Extract the [X, Y] coordinate from the center of the cell holding the provided text.  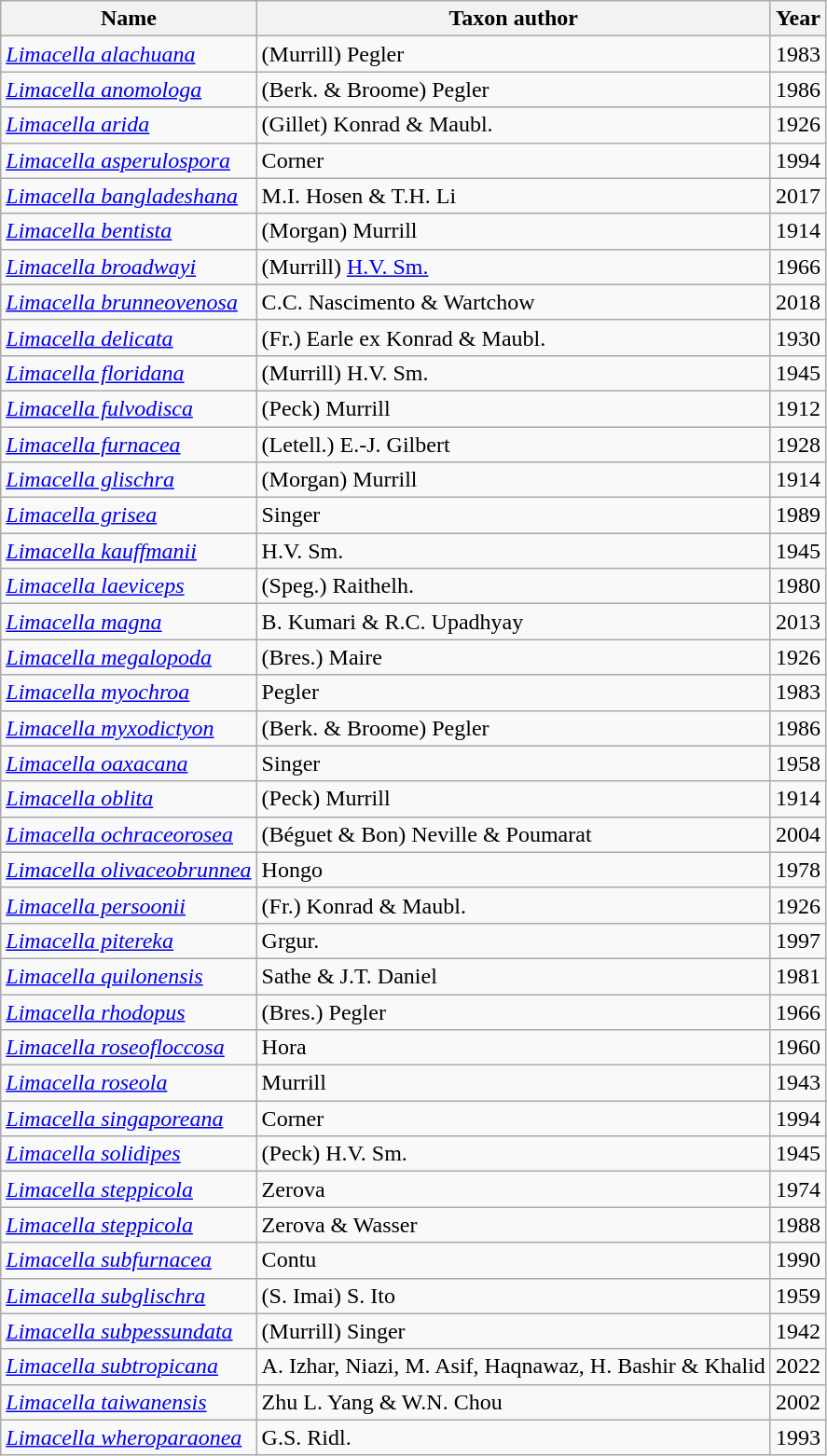
1978 [798, 870]
Limacella persoonii [129, 905]
Hongo [513, 870]
1960 [798, 1048]
(Fr.) Earle ex Konrad & Maubl. [513, 337]
Zerova & Wasser [513, 1225]
1990 [798, 1260]
Limacella alachuana [129, 54]
Limacella subfurnacea [129, 1260]
1943 [798, 1083]
2022 [798, 1367]
(Murrill) Pegler [513, 54]
Contu [513, 1260]
H.V. Sm. [513, 551]
2002 [798, 1402]
Limacella taiwanensis [129, 1402]
Limacella arida [129, 125]
Limacella subpessundata [129, 1331]
1980 [798, 586]
G.S. Ridl. [513, 1437]
(Gillet) Konrad & Maubl. [513, 125]
1928 [798, 445]
(Béguet & Bon) Neville & Poumarat [513, 834]
Grgur. [513, 941]
Year [798, 19]
Limacella bentista [129, 231]
1981 [798, 976]
Sathe & J.T. Daniel [513, 976]
Limacella pitereka [129, 941]
1997 [798, 941]
(Speg.) Raithelh. [513, 586]
(Murrill) Singer [513, 1331]
Limacella rhodopus [129, 1011]
1942 [798, 1331]
Limacella laeviceps [129, 586]
(Bres.) Maire [513, 657]
Limacella glischra [129, 480]
C.C. Nascimento & Wartchow [513, 302]
2004 [798, 834]
Zerova [513, 1189]
Limacella oblita [129, 799]
1958 [798, 763]
(Peck) H.V. Sm. [513, 1154]
Limacella floridana [129, 373]
(Letell.) E.-J. Gilbert [513, 445]
(S. Imai) S. Ito [513, 1296]
(Fr.) Konrad & Maubl. [513, 905]
Limacella delicata [129, 337]
Limacella grisea [129, 515]
Limacella broadwayi [129, 267]
Name [129, 19]
Limacella oaxacana [129, 763]
Limacella roseofloccosa [129, 1048]
Limacella subtropicana [129, 1367]
1993 [798, 1437]
Limacella wheroparaonea [129, 1437]
Limacella brunneovenosa [129, 302]
Limacella olivaceobrunnea [129, 870]
1988 [798, 1225]
Limacella megalopoda [129, 657]
2013 [798, 622]
Pegler [513, 693]
Zhu L. Yang & W.N. Chou [513, 1402]
Hora [513, 1048]
A. Izhar, Niazi, M. Asif, Haqnawaz, H. Bashir & Khalid [513, 1367]
Limacella ochraceorosea [129, 834]
Limacella anomologa [129, 89]
1912 [798, 408]
Limacella furnacea [129, 445]
Taxon author [513, 19]
Limacella quilonensis [129, 976]
M.I. Hosen & T.H. Li [513, 196]
Limacella singaporeana [129, 1119]
1959 [798, 1296]
1989 [798, 515]
Limacella magna [129, 622]
1930 [798, 337]
Limacella bangladeshana [129, 196]
Limacella asperulospora [129, 160]
Limacella fulvodisca [129, 408]
1974 [798, 1189]
Limacella roseola [129, 1083]
Limacella subglischra [129, 1296]
Limacella myochroa [129, 693]
Murrill [513, 1083]
(Bres.) Pegler [513, 1011]
Limacella kauffmanii [129, 551]
Limacella solidipes [129, 1154]
Limacella myxodictyon [129, 728]
2018 [798, 302]
2017 [798, 196]
B. Kumari & R.C. Upadhyay [513, 622]
